Output the [X, Y] coordinate of the center of the cell containing the given text.  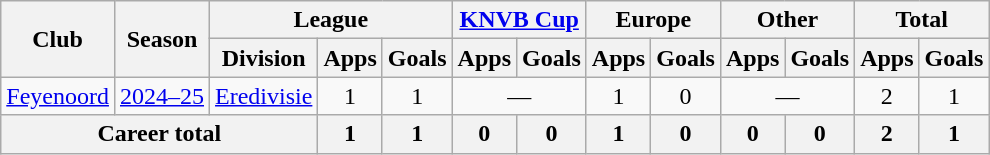
League [332, 20]
Total [922, 20]
Other [787, 20]
Season [162, 39]
Europe [653, 20]
Eredivisie [264, 96]
Career total [160, 134]
KNVB Cup [519, 20]
Feyenoord [58, 96]
Club [58, 39]
Division [264, 58]
2024–25 [162, 96]
